Search for the cell housing the specified text and yield its [X, Y] center coordinate. 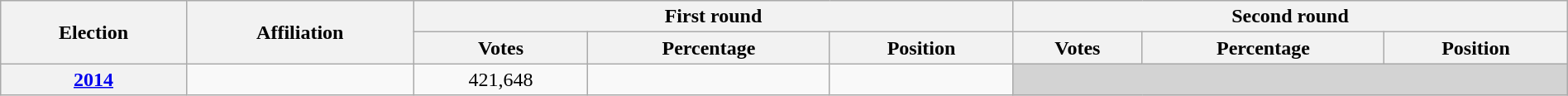
Affiliation [299, 32]
Election [94, 32]
Second round [1290, 17]
2014 [94, 79]
421,648 [500, 79]
First round [713, 17]
